Determine the [x, y] coordinate at the center of the cell enclosing the given text.  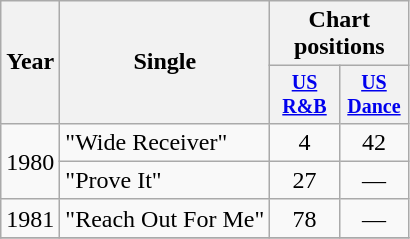
78 [304, 218]
4 [304, 142]
"Prove It" [165, 180]
USR&B [304, 94]
27 [304, 180]
Year [30, 62]
1981 [30, 218]
"Reach Out For Me" [165, 218]
"Wide Receiver" [165, 142]
Single [165, 62]
1980 [30, 161]
Chart positions [340, 34]
42 [374, 142]
USDance [374, 94]
